Capture the cell that displays the provided text and extract its [x, y] central coordinate. 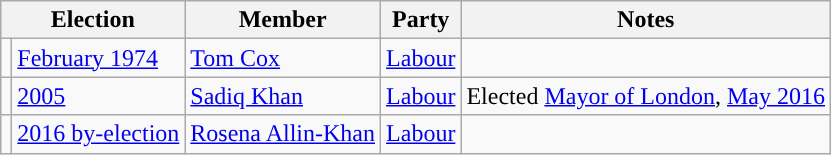
2016 by-election [98, 134]
2005 [98, 96]
Member [283, 20]
Party [421, 20]
Rosena Allin-Khan [283, 134]
Notes [646, 20]
Elected Mayor of London, May 2016 [646, 96]
Sadiq Khan [283, 96]
Tom Cox [283, 58]
Election [93, 20]
February 1974 [98, 58]
